Find where the given text appears and provide that cell's center as [X, Y] coordinate. 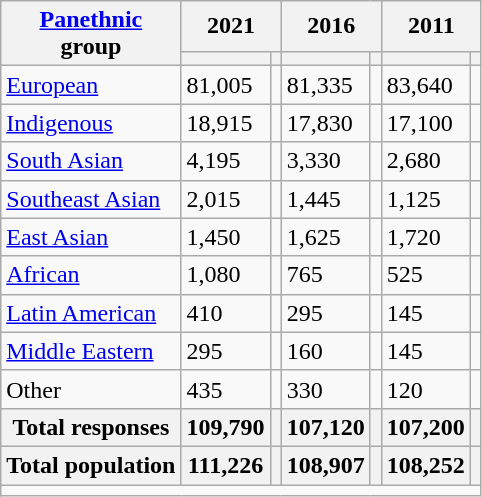
1,080 [226, 275]
Indigenous [91, 123]
765 [326, 275]
410 [226, 313]
111,226 [226, 465]
330 [326, 389]
2,015 [226, 199]
Total population [91, 465]
18,915 [226, 123]
African [91, 275]
160 [326, 351]
525 [426, 275]
2021 [231, 26]
Total responses [91, 427]
108,907 [326, 465]
2011 [431, 26]
4,195 [226, 161]
108,252 [426, 465]
1,720 [426, 237]
Panethnicgroup [91, 34]
81,005 [226, 85]
81,335 [326, 85]
1,445 [326, 199]
1,450 [226, 237]
107,120 [326, 427]
East Asian [91, 237]
Middle Eastern [91, 351]
120 [426, 389]
2016 [331, 26]
Southeast Asian [91, 199]
17,100 [426, 123]
83,640 [426, 85]
435 [226, 389]
2,680 [426, 161]
17,830 [326, 123]
1,125 [426, 199]
1,625 [326, 237]
107,200 [426, 427]
South Asian [91, 161]
3,330 [326, 161]
109,790 [226, 427]
Other [91, 389]
European [91, 85]
Latin American [91, 313]
